Return the [X, Y] coordinate for the center point of the cell that contains the specified text.  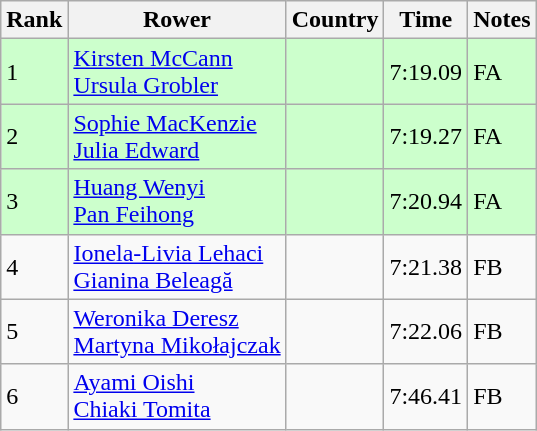
7:21.38 [426, 266]
Ionela-Livia LehaciGianina Beleagă [177, 266]
Ayami OishiChiaki Tomita [177, 396]
4 [34, 266]
7:22.06 [426, 332]
Sophie MacKenzieJulia Edward [177, 136]
1 [34, 72]
5 [34, 332]
7:19.27 [426, 136]
7:46.41 [426, 396]
7:20.94 [426, 202]
Rower [177, 20]
7:19.09 [426, 72]
2 [34, 136]
Huang WenyiPan Feihong [177, 202]
Kirsten McCannUrsula Grobler [177, 72]
6 [34, 396]
3 [34, 202]
Country [335, 20]
Rank [34, 20]
Time [426, 20]
Notes [502, 20]
Weronika DereszMartyna Mikołajczak [177, 332]
